Return the (X, Y) coordinate for the center point of the cell that contains the specified text.  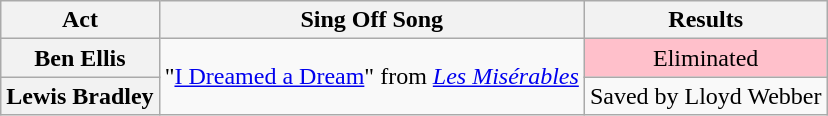
"I Dreamed a Dream" from Les Misérables (372, 77)
Lewis Bradley (80, 96)
Act (80, 20)
Eliminated (706, 58)
Ben Ellis (80, 58)
Saved by Lloyd Webber (706, 96)
Results (706, 20)
Sing Off Song (372, 20)
